Pinpoint the cell where the given text exists, returning its [x, y] midpoint coordinate. 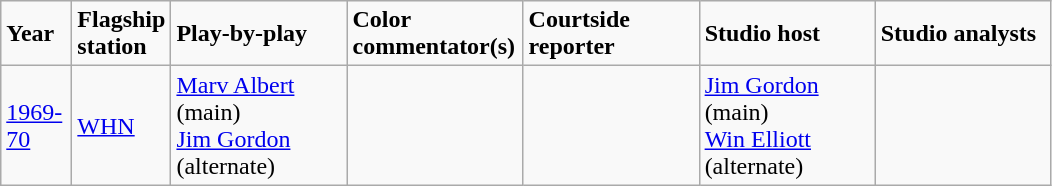
Jim Gordon (main)Win Elliott (alternate) [787, 126]
WHN [122, 126]
Year [36, 34]
Play-by-play [259, 34]
Flagship station [122, 34]
Studio host [787, 34]
Marv Albert (main)Jim Gordon (alternate) [259, 126]
1969-70 [36, 126]
Courtside reporter [611, 34]
Studio analysts [963, 34]
Color commentator(s) [435, 34]
